Provide the (x, y) coordinate of the cell's center where the given text is located.  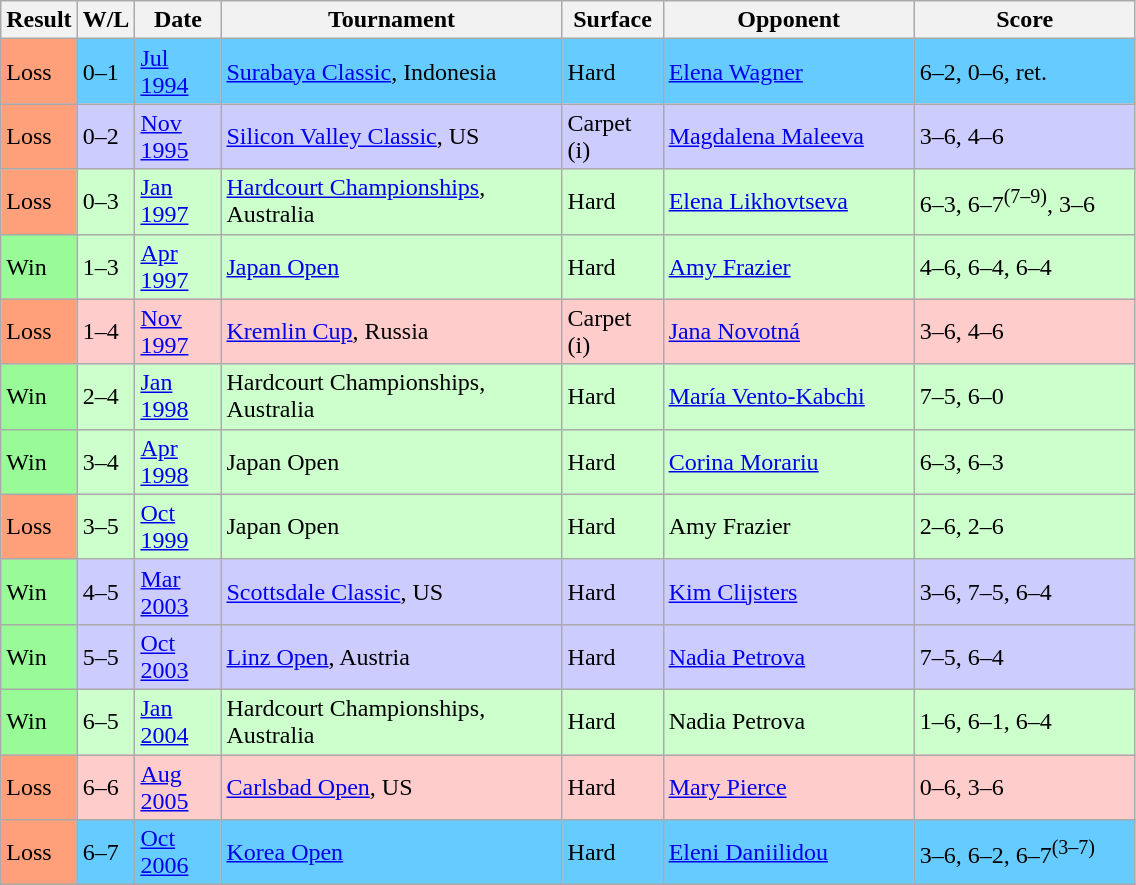
Kremlin Cup, Russia (392, 332)
3–6, 6–2, 6–7(3–7) (1024, 852)
Magdalena Maleeva (788, 136)
6–7 (106, 852)
0–1 (106, 72)
Carlsbad Open, US (392, 786)
Surabaya Classic, Indonesia (392, 72)
Aug 2005 (178, 786)
6–2, 0–6, ret. (1024, 72)
Apr 1998 (178, 462)
3–5 (106, 526)
Mar 2003 (178, 592)
Apr 1997 (178, 266)
Mary Pierce (788, 786)
0–6, 3–6 (1024, 786)
3–6, 7–5, 6–4 (1024, 592)
Opponent (788, 20)
Date (178, 20)
Kim Clijsters (788, 592)
Oct 2006 (178, 852)
Result (39, 20)
Nov 1997 (178, 332)
Tournament (392, 20)
Elena Likhovtseva (788, 202)
6–5 (106, 722)
7–5, 6–4 (1024, 656)
1–4 (106, 332)
4–5 (106, 592)
Score (1024, 20)
0–3 (106, 202)
2–4 (106, 396)
0–2 (106, 136)
Korea Open (392, 852)
Linz Open, Austria (392, 656)
Surface (612, 20)
Silicon Valley Classic, US (392, 136)
Jan 2004 (178, 722)
6–3, 6–7(7–9), 3–6 (1024, 202)
Oct 1999 (178, 526)
1–3 (106, 266)
Jan 1997 (178, 202)
3–4 (106, 462)
Scottsdale Classic, US (392, 592)
2–6, 2–6 (1024, 526)
7–5, 6–0 (1024, 396)
6–6 (106, 786)
1–6, 6–1, 6–4 (1024, 722)
Eleni Daniilidou (788, 852)
5–5 (106, 656)
Jana Novotná (788, 332)
Corina Morariu (788, 462)
6–3, 6–3 (1024, 462)
Nov 1995 (178, 136)
W/L (106, 20)
María Vento-Kabchi (788, 396)
Jul 1994 (178, 72)
Jan 1998 (178, 396)
Elena Wagner (788, 72)
4–6, 6–4, 6–4 (1024, 266)
Oct 2003 (178, 656)
